Provide the (x, y) coordinate of the cell's center where the given text is located.  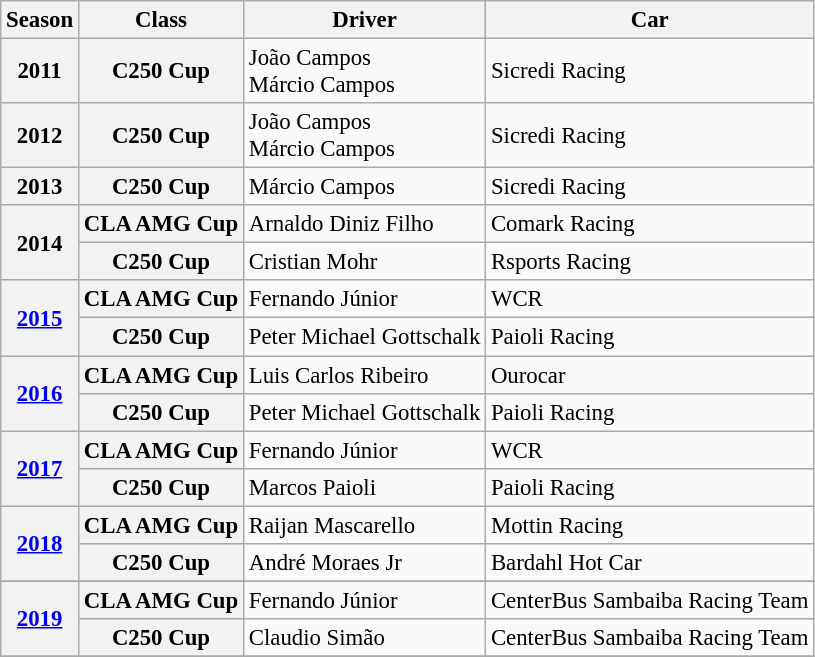
Ourocar (650, 375)
Mottin Racing (650, 525)
2017 (40, 468)
Season (40, 20)
2016 (40, 394)
Bardahl Hot Car (650, 563)
Comark Racing (650, 224)
2019 (40, 618)
Luis Carlos Ribeiro (364, 375)
Raijan Mascarello (364, 525)
Cristian Mohr (364, 262)
Márcio Campos (364, 187)
2015 (40, 318)
2011 (40, 72)
Rsports Racing (650, 262)
Arnaldo Diniz Filho (364, 224)
2012 (40, 136)
Marcos Paioli (364, 487)
2013 (40, 187)
2014 (40, 242)
Car (650, 20)
André Moraes Jr (364, 563)
2018 (40, 544)
Class (160, 20)
Driver (364, 20)
Claudio Simão (364, 638)
